Scan for the cell matching the given text and deliver its (x, y) coordinate at center. 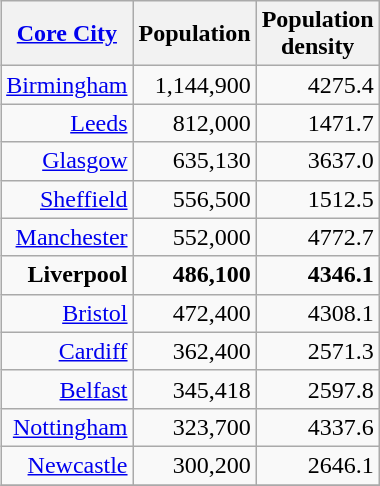
Birmingham (67, 85)
2597.8 (318, 389)
4308.1 (318, 313)
556,500 (194, 199)
Core City (67, 34)
Manchester (67, 237)
345,418 (194, 389)
300,200 (194, 465)
4346.1 (318, 275)
Leeds (67, 123)
472,400 (194, 313)
4772.7 (318, 237)
1471.7 (318, 123)
812,000 (194, 123)
Sheffield (67, 199)
635,130 (194, 161)
Bristol (67, 313)
1512.5 (318, 199)
Liverpool (67, 275)
Belfast (67, 389)
4275.4 (318, 85)
Populationdensity (318, 34)
Cardiff (67, 351)
552,000 (194, 237)
Nottingham (67, 427)
2646.1 (318, 465)
Population (194, 34)
3637.0 (318, 161)
2571.3 (318, 351)
Newcastle (67, 465)
1,144,900 (194, 85)
486,100 (194, 275)
323,700 (194, 427)
362,400 (194, 351)
Glasgow (67, 161)
4337.6 (318, 427)
